Determine the (x, y) coordinate at the center of the cell enclosing the given text.  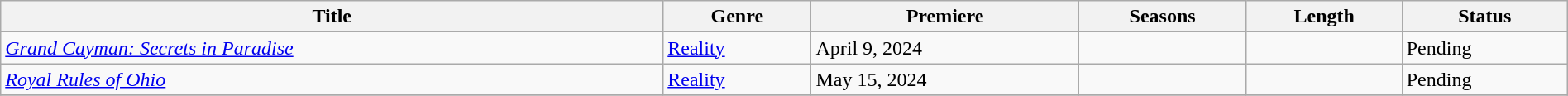
Genre (738, 17)
Premiere (944, 17)
Seasons (1163, 17)
Status (1484, 17)
Royal Rules of Ohio (332, 79)
Length (1324, 17)
April 9, 2024 (944, 48)
Grand Cayman: Secrets in Paradise (332, 48)
Title (332, 17)
May 15, 2024 (944, 79)
